Scan for the cell matching the given text and deliver its (X, Y) coordinate at center. 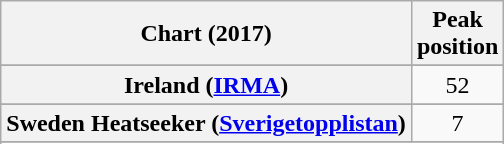
Sweden Heatseeker (Sverigetopplistan) (206, 123)
Chart (2017) (206, 34)
Peak position (457, 34)
7 (457, 123)
Ireland (IRMA) (206, 85)
52 (457, 85)
